Extract the (X, Y) coordinate from the center of the cell holding the provided text.  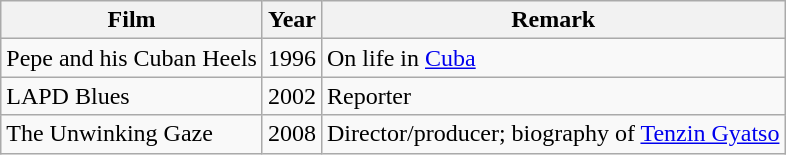
LAPD Blues (132, 96)
2008 (292, 134)
Year (292, 20)
1996 (292, 58)
2002 (292, 96)
Pepe and his Cuban Heels (132, 58)
Film (132, 20)
On life in Cuba (552, 58)
Director/producer; biography of Tenzin Gyatso (552, 134)
Remark (552, 20)
The Unwinking Gaze (132, 134)
Reporter (552, 96)
